From the cell containing the given text, extract its center point as (x, y) coordinate. 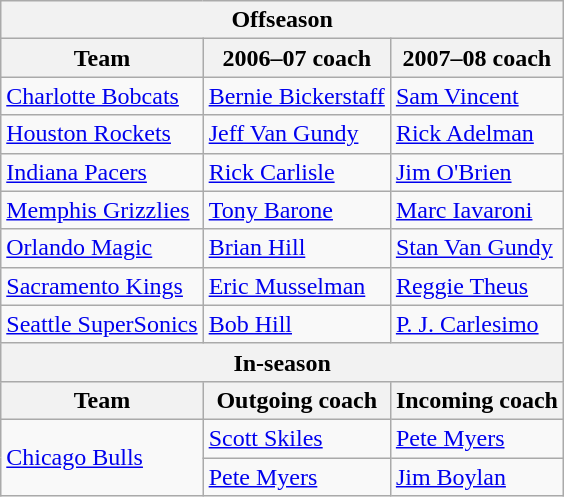
Houston Rockets (102, 134)
Incoming coach (476, 400)
Tony Barone (296, 210)
Indiana Pacers (102, 172)
Orlando Magic (102, 248)
Marc Iavaroni (476, 210)
Rick Adelman (476, 134)
Brian Hill (296, 248)
Jim O'Brien (476, 172)
Rick Carlisle (296, 172)
Outgoing coach (296, 400)
Reggie Theus (476, 286)
Chicago Bulls (102, 457)
Sam Vincent (476, 96)
2007–08 coach (476, 58)
Scott Skiles (296, 438)
2006–07 coach (296, 58)
Eric Musselman (296, 286)
Jim Boylan (476, 477)
Bernie Bickerstaff (296, 96)
Offseason (282, 20)
In-season (282, 362)
Bob Hill (296, 324)
P. J. Carlesimo (476, 324)
Jeff Van Gundy (296, 134)
Charlotte Bobcats (102, 96)
Sacramento Kings (102, 286)
Seattle SuperSonics (102, 324)
Stan Van Gundy (476, 248)
Memphis Grizzlies (102, 210)
